Locate the cell with the specified text and output its [x, y] center coordinate. 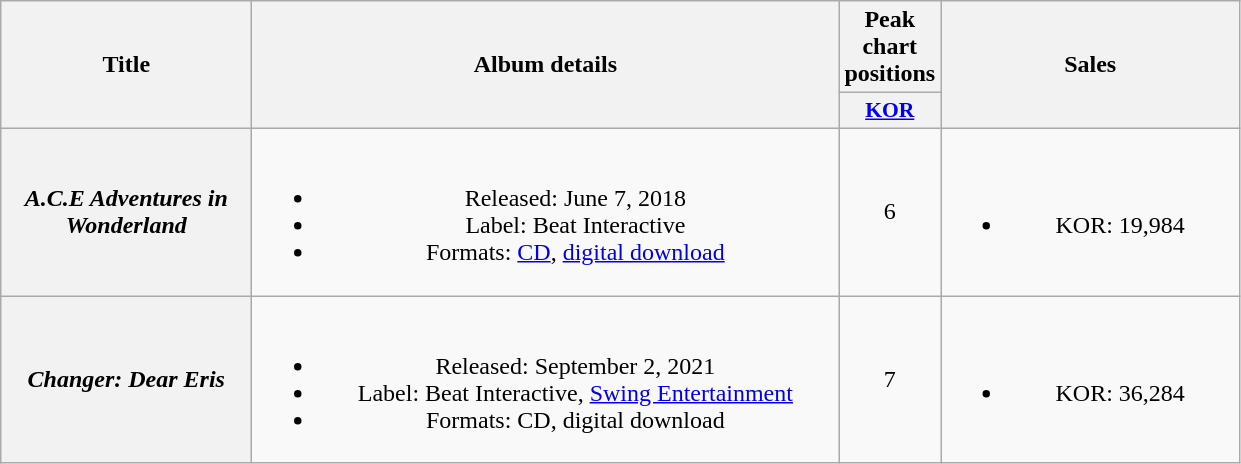
KOR: 36,284 [1090, 380]
6 [890, 212]
Album details [546, 65]
A.C.E Adventures in Wonderland [126, 212]
Released: June 7, 2018Label: Beat InteractiveFormats: CD, digital download [546, 212]
KOR: 19,984 [1090, 212]
KOR [890, 111]
Changer: Dear Eris [126, 380]
Released: September 2, 2021Label: Beat Interactive, Swing EntertainmentFormats: CD, digital download [546, 380]
7 [890, 380]
Title [126, 65]
Peak chart positions [890, 47]
Sales [1090, 65]
